Extract the [X, Y] coordinate from the center of the cell holding the provided text.  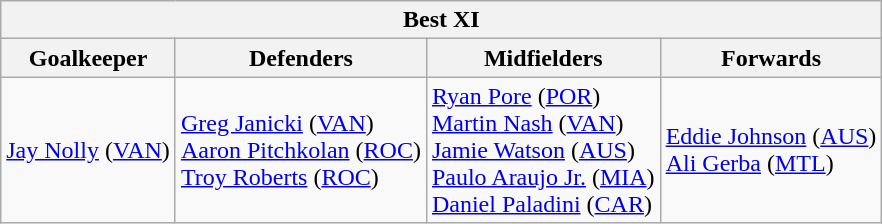
Forwards [771, 58]
Greg Janicki (VAN) Aaron Pitchkolan (ROC) Troy Roberts (ROC) [300, 150]
Eddie Johnson (AUS) Ali Gerba (MTL) [771, 150]
Best XI [442, 20]
Defenders [300, 58]
Ryan Pore (POR) Martin Nash (VAN) Jamie Watson (AUS) Paulo Araujo Jr. (MIA) Daniel Paladini (CAR) [543, 150]
Jay Nolly (VAN) [88, 150]
Goalkeeper [88, 58]
Midfielders [543, 58]
